Scan for the cell matching the given text and deliver its (X, Y) coordinate at center. 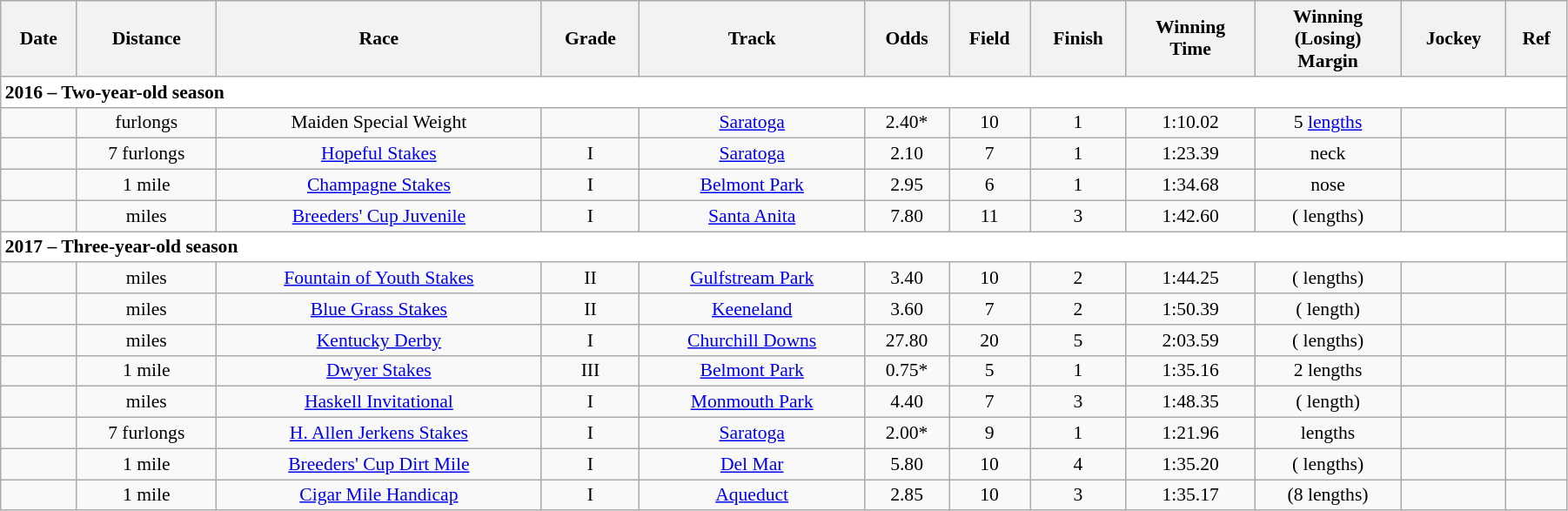
5.80 (907, 464)
Date (38, 38)
4 (1079, 464)
Monmouth Park (752, 402)
Odds (907, 38)
Dwyer Stakes (379, 371)
Jockey (1453, 38)
0.75* (907, 371)
5 lengths (1328, 123)
III (590, 371)
Haskell Invitational (379, 402)
Ref (1537, 38)
1:23.39 (1190, 154)
1:44.25 (1190, 279)
Keeneland (752, 309)
neck (1328, 154)
9 (990, 434)
H. Allen Jerkens Stakes (379, 434)
1:42.60 (1190, 216)
7.80 (907, 216)
2.40* (907, 123)
1:35.20 (1190, 464)
Santa Anita (752, 216)
27.80 (907, 340)
1:50.39 (1190, 309)
2.00* (907, 434)
furlongs (146, 123)
Breeders' Cup Dirt Mile (379, 464)
1:34.68 (1190, 185)
Blue Grass Stakes (379, 309)
Track (752, 38)
2 lengths (1328, 371)
Finish (1079, 38)
Grade (590, 38)
Champagne Stakes (379, 185)
Maiden Special Weight (379, 123)
1:35.17 (1190, 495)
Kentucky Derby (379, 340)
1:35.16 (1190, 371)
lengths (1328, 434)
Fountain of Youth Stakes (379, 279)
4.40 (907, 402)
Field (990, 38)
3.40 (907, 279)
1:10.02 (1190, 123)
2017 – Three-year-old season (784, 247)
2:03.59 (1190, 340)
Race (379, 38)
Gulfstream Park (752, 279)
1:48.35 (1190, 402)
nose (1328, 185)
Cigar Mile Handicap (379, 495)
11 (990, 216)
2.10 (907, 154)
2.95 (907, 185)
Distance (146, 38)
Del Mar (752, 464)
Aqueduct (752, 495)
6 (990, 185)
Hopeful Stakes (379, 154)
3.60 (907, 309)
2.85 (907, 495)
20 (990, 340)
Winning(Losing)Margin (1328, 38)
WinningTime (1190, 38)
1:21.96 (1190, 434)
Breeders' Cup Juvenile (379, 216)
(8 lengths) (1328, 495)
Churchill Downs (752, 340)
2016 – Two-year-old season (784, 92)
